Capture the cell that displays the provided text and extract its (x, y) central coordinate. 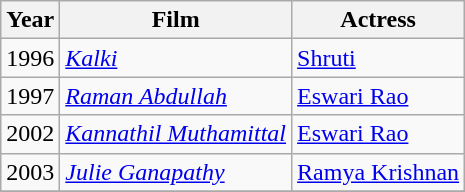
1997 (30, 96)
2003 (30, 172)
1996 (30, 58)
Raman Abdullah (176, 96)
Actress (378, 20)
Film (176, 20)
Kalki (176, 58)
Julie Ganapathy (176, 172)
Year (30, 20)
Shruti (378, 58)
Kannathil Muthamittal (176, 134)
Ramya Krishnan (378, 172)
2002 (30, 134)
